Return the [x, y] coordinate for the center point of the cell that contains the specified text.  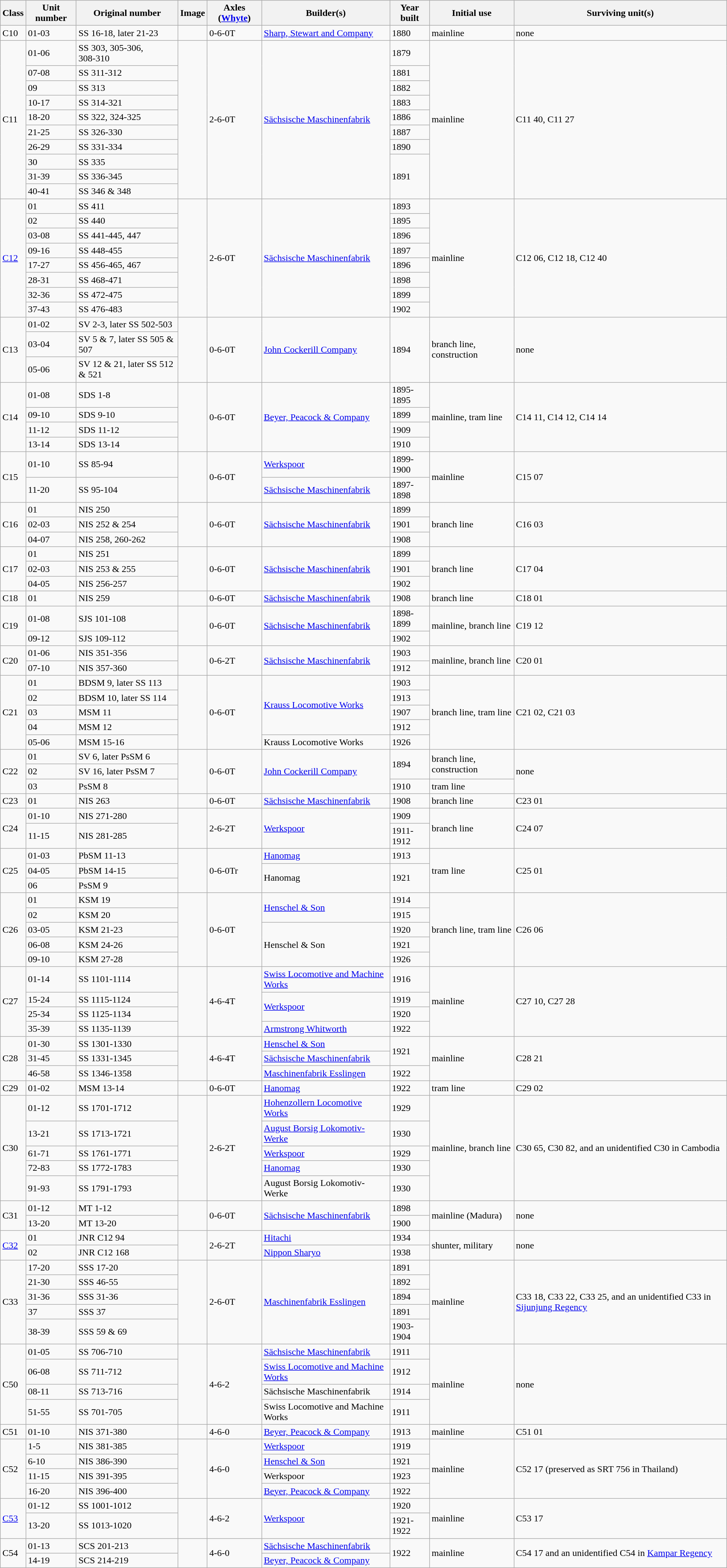
SS 311-312 [127, 73]
0-6-0Tr [234, 871]
1897 [410, 250]
C14 11, C14 12, C14 14 [620, 417]
25-34 [51, 1014]
Unit number [51, 13]
MSM 11 [127, 712]
SS 1713-1721 [127, 1133]
04-07 [51, 539]
1938 [410, 1252]
21-25 [51, 132]
18-20 [51, 117]
PsSM 9 [127, 885]
SCS 201-213 [127, 1546]
NIS 271-280 [127, 816]
Axles (Whyte) [234, 13]
NIS 256-257 [127, 584]
NIS 357-360 [127, 668]
MT 1-12 [127, 1208]
6-10 [51, 1461]
C24 [13, 829]
07-10 [51, 668]
C52 [13, 1469]
C12 06, C12 18, C12 40 [620, 258]
1882 [410, 88]
C16 03 [620, 525]
1880 [410, 33]
10-17 [51, 103]
17-27 [51, 265]
C12 [13, 258]
C22 [13, 772]
C11 [13, 120]
Hitachi [326, 1238]
1886 [410, 117]
1892 [410, 1282]
09-16 [51, 250]
14-19 [51, 1561]
Hohenzollern Locomotive Works [326, 1108]
15-24 [51, 999]
C15 07 [620, 477]
Image [193, 13]
PsSM 8 [127, 786]
C27 10, C27 28 [620, 1001]
C32 [13, 1245]
SS 1346-1358 [127, 1073]
SS 1013-1020 [127, 1525]
1923 [410, 1476]
31-39 [51, 176]
SV 16, later PsSM 7 [127, 772]
SJS 101-108 [127, 618]
37-43 [51, 309]
Original number [127, 13]
26-29 [51, 147]
C20 01 [620, 661]
1898-1899 [410, 618]
mainline, tram line [471, 417]
PbSM 11-13 [127, 856]
SS 1101-1114 [127, 979]
SS 16-18, later 21-23 [127, 33]
SS 1761-1771 [127, 1153]
KSM 21-23 [127, 930]
C23 [13, 801]
KSM 19 [127, 900]
MSM 12 [127, 727]
NIS 351-356 [127, 653]
SS 711-712 [127, 1372]
1895 [410, 221]
11-12 [51, 429]
38-39 [51, 1332]
shunter, military [471, 1245]
C33 [13, 1302]
09 [51, 88]
SV 6, later PsSM 6 [127, 757]
mainline (Madura) [471, 1215]
C50 [13, 1384]
1887 [410, 132]
C14 [13, 417]
NIS 259 [127, 598]
C28 [13, 1059]
SS 1135-1139 [127, 1029]
SS 322, 324-325 [127, 117]
04 [51, 727]
C17 [13, 569]
03-05 [51, 930]
JNR C12 94 [127, 1238]
17-20 [51, 1267]
03-08 [51, 236]
SS 313 [127, 88]
1881 [410, 73]
21-30 [51, 1282]
NIS 391-395 [127, 1476]
BDSM 9, later SS 113 [127, 683]
C13 [13, 349]
1903-1904 [410, 1332]
SSS 59 & 69 [127, 1332]
C15 [13, 477]
01-14 [51, 979]
1921-1922 [410, 1525]
C18 01 [620, 598]
C53 [13, 1518]
SSS 46-55 [127, 1282]
16-20 [51, 1491]
C18 [13, 598]
Builder(s) [326, 13]
1890 [410, 147]
13-14 [51, 444]
C29 [13, 1088]
Sharp, Stewart and Company [326, 33]
C30 [13, 1148]
SS 85-94 [127, 464]
SS 303, 305-306,308-310 [127, 53]
SS 1301-1330 [127, 1044]
1893 [410, 206]
SS 468-471 [127, 280]
NIS 371-380 [127, 1432]
06 [51, 885]
PbSM 14-15 [127, 871]
31-45 [51, 1059]
SS 314-321 [127, 103]
NIS 258, 260-262 [127, 539]
C33 18, C33 22, C33 25, and an unidentified C33 in Sijunjung Regency [620, 1302]
JNR C12 168 [127, 1252]
C54 17 and an unidentified C54 in Kampar Regency [620, 1553]
1915 [410, 915]
NIS 263 [127, 801]
Surviving unit(s) [620, 13]
Armstrong Whitworth [326, 1029]
NIS 386-390 [127, 1461]
1911-1912 [410, 836]
NIS 281-285 [127, 836]
C25 01 [620, 871]
SS 472-475 [127, 295]
SS 1115-1124 [127, 999]
SS 95-104 [127, 489]
01-30 [51, 1044]
C31 [13, 1215]
1900 [410, 1223]
C23 01 [620, 801]
C24 07 [620, 829]
BDSM 10, later SS 114 [127, 697]
SS 1701-1712 [127, 1108]
SSS 17-20 [127, 1267]
0-6-2T [234, 661]
51-55 [51, 1412]
SS 1001-1012 [127, 1505]
C25 [13, 871]
1934 [410, 1238]
SV 5 & 7, later SS 505 & 507 [127, 344]
11-20 [51, 489]
NIS 252 & 254 [127, 525]
1897-1898 [410, 489]
C20 [13, 661]
C17 04 [620, 569]
1-5 [51, 1446]
SDS 1-8 [127, 395]
KSM 24-26 [127, 944]
1895-1895 [410, 395]
46-58 [51, 1073]
MSM 13-14 [127, 1088]
SS 326-330 [127, 132]
C21 02, C21 03 [620, 712]
Initial use [471, 13]
KSM 27-28 [127, 959]
NIS 381-385 [127, 1446]
C19 12 [620, 626]
Year built [410, 13]
NIS 253 & 255 [127, 569]
09-12 [51, 638]
C28 21 [620, 1059]
32-36 [51, 295]
SS 706-710 [127, 1352]
91-93 [51, 1188]
C21 [13, 712]
SV 2-3, later SS 502-503 [127, 324]
Class [13, 13]
35-39 [51, 1029]
SSS 31-36 [127, 1297]
Nippon Sharyo [326, 1252]
13-21 [51, 1133]
08-11 [51, 1392]
SDS 9-10 [127, 415]
SCS 214-219 [127, 1561]
SDS 11-12 [127, 429]
SS 1791-1793 [127, 1188]
SS 713-716 [127, 1392]
C26 06 [620, 930]
01-13 [51, 1546]
1907 [410, 712]
1879 [410, 53]
C26 [13, 930]
C30 65, C30 82, and an unidentified C30 in Cambodia [620, 1148]
C10 [13, 33]
1899-1900 [410, 464]
C19 [13, 626]
MSM 15-16 [127, 742]
SS 335 [127, 162]
MT 13-20 [127, 1223]
NIS 251 [127, 554]
C16 [13, 525]
SS 331-334 [127, 147]
72-83 [51, 1168]
40-41 [51, 191]
30 [51, 162]
SS 1331-1345 [127, 1059]
03-04 [51, 344]
KSM 20 [127, 915]
SV 12 & 21, later SS 512 & 521 [127, 370]
37 [51, 1312]
1883 [410, 103]
01-05 [51, 1352]
C52 17 (preserved as SRT 756 in Thailand) [620, 1469]
C54 [13, 1553]
31-36 [51, 1297]
SJS 109-112 [127, 638]
SDS 13-14 [127, 444]
NIS 250 [127, 510]
SS 456-465, 467 [127, 265]
SS 1125-1134 [127, 1014]
SS 476-483 [127, 309]
28-31 [51, 280]
C27 [13, 1001]
1916 [410, 979]
SS 346 & 348 [127, 191]
SSS 37 [127, 1312]
SS 1772-1783 [127, 1168]
NIS 396-400 [127, 1491]
SS 336-345 [127, 176]
C53 17 [620, 1518]
C11 40, C11 27 [620, 120]
C29 02 [620, 1088]
SS 440 [127, 221]
SS 441-445, 447 [127, 236]
C51 [13, 1432]
C51 01 [620, 1432]
SS 411 [127, 206]
SS 701-705 [127, 1412]
07-08 [51, 73]
61-71 [51, 1153]
SS 448-455 [127, 250]
